Locate the cell with the specified text and output its (X, Y) center coordinate. 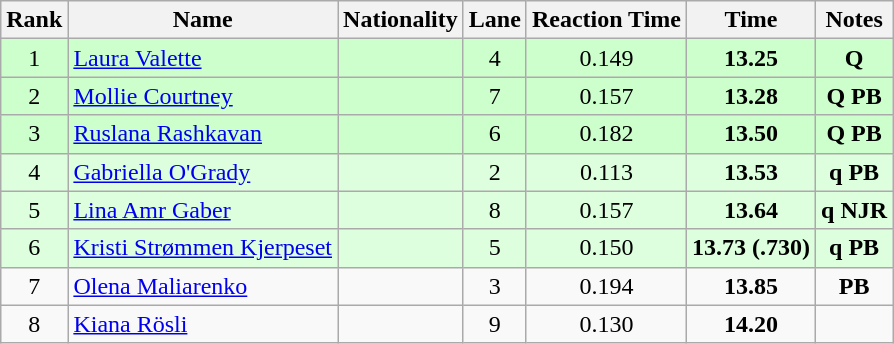
13.50 (752, 134)
9 (494, 324)
0.150 (606, 248)
q NJR (854, 210)
13.73 (.730) (752, 248)
13.64 (752, 210)
13.85 (752, 286)
Laura Valette (203, 58)
Time (752, 20)
Nationality (401, 20)
Kristi Strømmen Kjerpeset (203, 248)
Olena Maliarenko (203, 286)
13.25 (752, 58)
Reaction Time (606, 20)
Ruslana Rashkavan (203, 134)
14.20 (752, 324)
Q (854, 58)
PB (854, 286)
0.149 (606, 58)
0.113 (606, 172)
0.194 (606, 286)
Lina Amr Gaber (203, 210)
Notes (854, 20)
Gabriella O'Grady (203, 172)
0.130 (606, 324)
Kiana Rösli (203, 324)
Rank (34, 20)
Mollie Courtney (203, 96)
Lane (494, 20)
1 (34, 58)
13.53 (752, 172)
0.182 (606, 134)
13.28 (752, 96)
Name (203, 20)
